Search for the cell housing the specified text and yield its (X, Y) center coordinate. 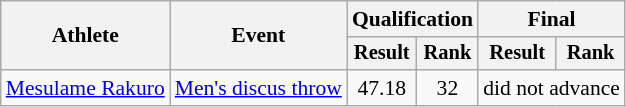
did not advance (552, 88)
Qualification (412, 19)
Event (258, 36)
47.18 (382, 88)
Mesulame Rakuro (86, 88)
Final (552, 19)
Men's discus throw (258, 88)
32 (448, 88)
Athlete (86, 36)
